Find where the given text appears and provide that cell's center as [X, Y] coordinate. 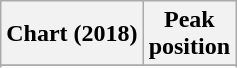
Peakposition [189, 34]
Chart (2018) [72, 34]
